Locate the cell with the specified text and output its [X, Y] center coordinate. 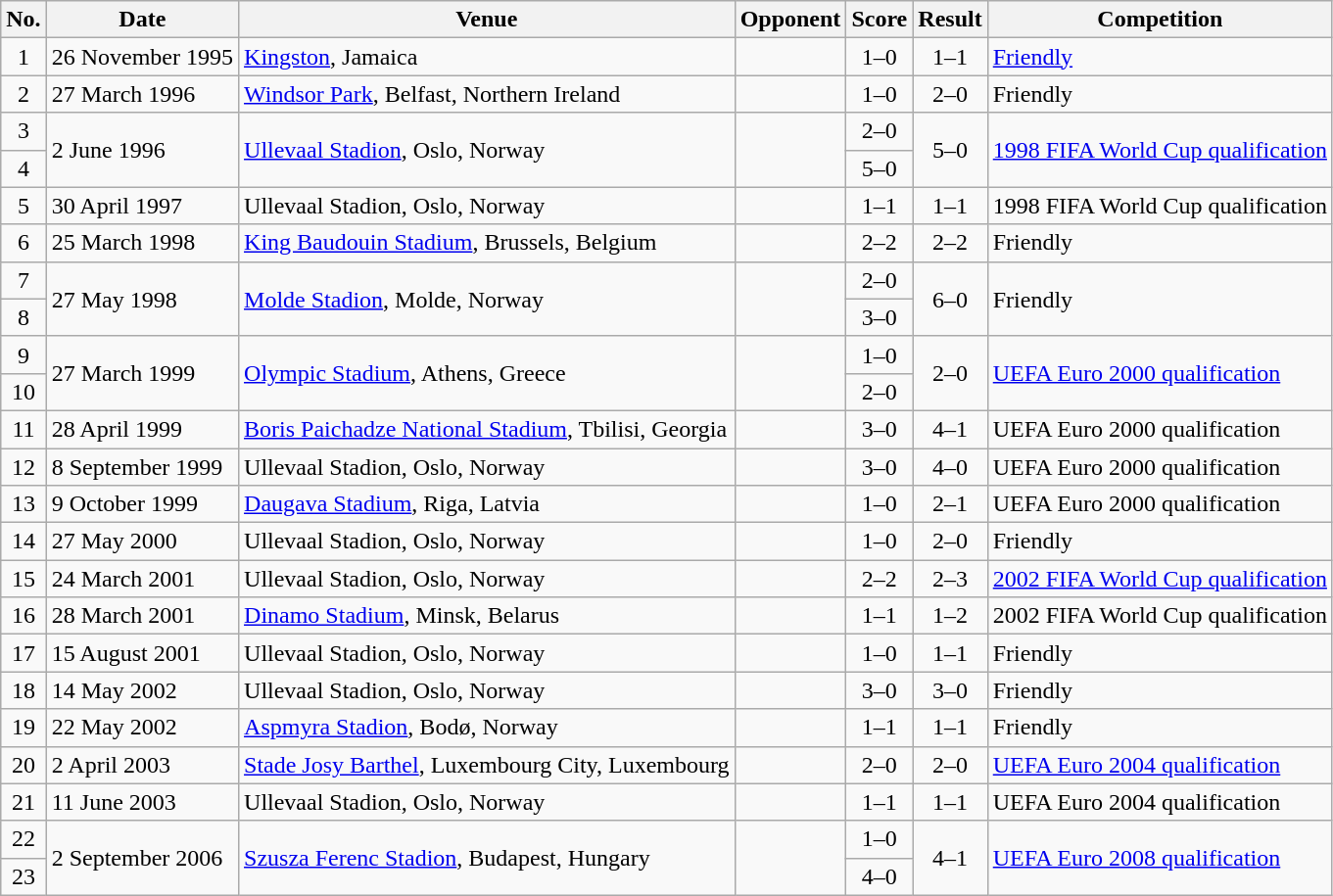
2 June 1996 [142, 150]
14 May 2002 [142, 690]
27 March 1999 [142, 373]
5 [24, 206]
20 [24, 765]
7 [24, 280]
Kingston, Jamaica [488, 57]
9 October 1999 [142, 504]
2 April 2003 [142, 765]
9 [24, 354]
22 May 2002 [142, 728]
2 September 2006 [142, 858]
4 [24, 168]
Stade Josy Barthel, Luxembourg City, Luxembourg [488, 765]
Olympic Stadium, Athens, Greece [488, 373]
Dinamo Stadium, Minsk, Belarus [488, 616]
15 August 2001 [142, 653]
2 [24, 94]
23 [24, 876]
Date [142, 20]
11 June 2003 [142, 802]
19 [24, 728]
Windsor Park, Belfast, Northern Ireland [488, 94]
Competition [1160, 20]
Aspmyra Stadion, Bodø, Norway [488, 728]
12 [24, 467]
8 September 1999 [142, 467]
Score [880, 20]
Molde Stadion, Molde, Norway [488, 299]
28 March 2001 [142, 616]
3 [24, 131]
27 May 1998 [142, 299]
25 March 1998 [142, 243]
27 May 2000 [142, 542]
28 April 1999 [142, 429]
16 [24, 616]
Venue [488, 20]
6 [24, 243]
Result [950, 20]
Boris Paichadze National Stadium, Tbilisi, Georgia [488, 429]
Daugava Stadium, Riga, Latvia [488, 504]
18 [24, 690]
1–2 [950, 616]
15 [24, 579]
26 November 1995 [142, 57]
13 [24, 504]
17 [24, 653]
King Baudouin Stadium, Brussels, Belgium [488, 243]
2–1 [950, 504]
Szusza Ferenc Stadion, Budapest, Hungary [488, 858]
24 March 2001 [142, 579]
No. [24, 20]
10 [24, 392]
1 [24, 57]
14 [24, 542]
11 [24, 429]
30 April 1997 [142, 206]
27 March 1996 [142, 94]
Opponent [790, 20]
2–3 [950, 579]
6–0 [950, 299]
21 [24, 802]
UEFA Euro 2008 qualification [1160, 858]
22 [24, 839]
8 [24, 317]
